Locate the cell with the specified text and output its [x, y] center coordinate. 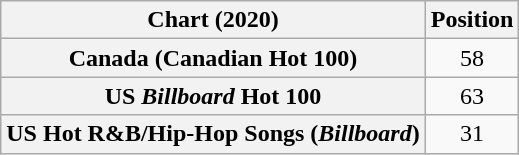
US Billboard Hot 100 [213, 96]
Canada (Canadian Hot 100) [213, 58]
Chart (2020) [213, 20]
31 [472, 134]
US Hot R&B/Hip-Hop Songs (Billboard) [213, 134]
63 [472, 96]
Position [472, 20]
58 [472, 58]
